Provide the [X, Y] coordinate of the cell's center where the given text is located.  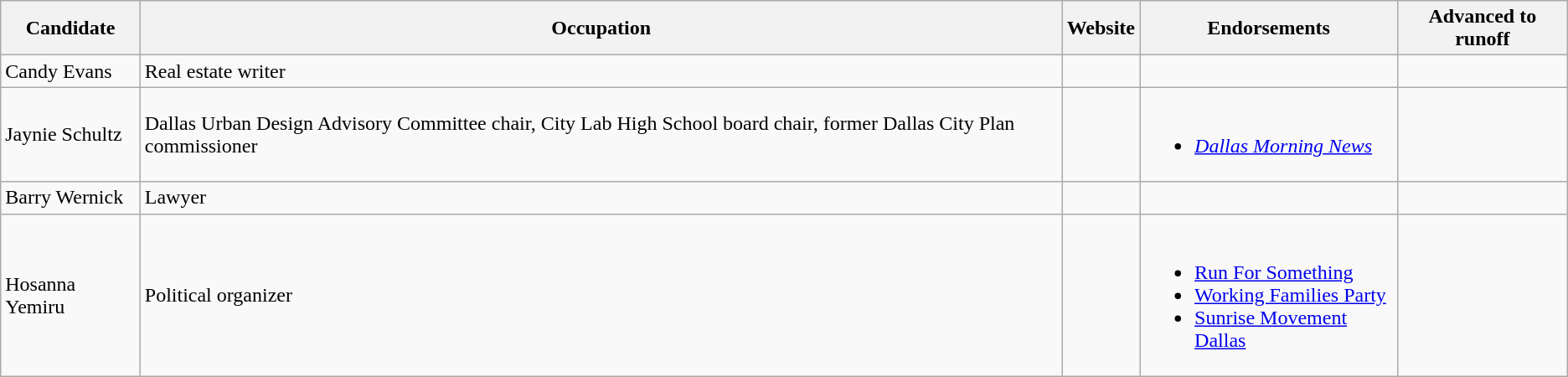
Real estate writer [601, 71]
Candy Evans [70, 71]
Endorsements [1269, 28]
Political organizer [601, 295]
Candidate [70, 28]
Dallas Urban Design Advisory Committee chair, City Lab High School board chair, former Dallas City Plan commissioner [601, 134]
Advanced to runoff [1483, 28]
Jaynie Schultz [70, 134]
Occupation [601, 28]
Hosanna Yemiru [70, 295]
Lawyer [601, 198]
Barry Wernick [70, 198]
Dallas Morning News [1269, 134]
Run For SomethingWorking Families PartySunrise Movement Dallas [1269, 295]
Website [1101, 28]
